Pinpoint the cell where the given text exists, returning its [x, y] midpoint coordinate. 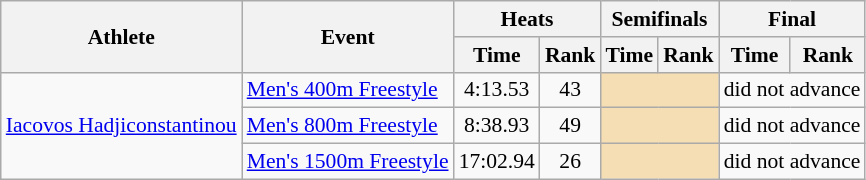
Athlete [122, 36]
Iacovos Hadjiconstantinou [122, 126]
26 [570, 162]
Men's 800m Freestyle [348, 126]
8:38.93 [497, 126]
17:02.94 [497, 162]
Semifinals [659, 19]
Men's 400m Freestyle [348, 90]
Final [792, 19]
Event [348, 36]
Men's 1500m Freestyle [348, 162]
43 [570, 90]
49 [570, 126]
Heats [528, 19]
4:13.53 [497, 90]
